Scan for the cell matching the given text and deliver its [X, Y] coordinate at center. 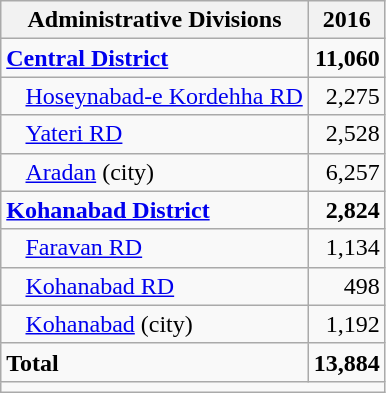
Central District [155, 58]
Administrative Divisions [155, 20]
2016 [346, 20]
Kohanabad RD [155, 286]
11,060 [346, 58]
Faravan RD [155, 248]
1,134 [346, 248]
6,257 [346, 172]
2,824 [346, 210]
1,192 [346, 324]
13,884 [346, 362]
Kohanabad (city) [155, 324]
2,528 [346, 134]
Kohanabad District [155, 210]
Yateri RD [155, 134]
Aradan (city) [155, 172]
498 [346, 286]
Hoseynabad-e Kordehha RD [155, 96]
Total [155, 362]
2,275 [346, 96]
